From the cell containing the given text, extract its center point as (X, Y) coordinate. 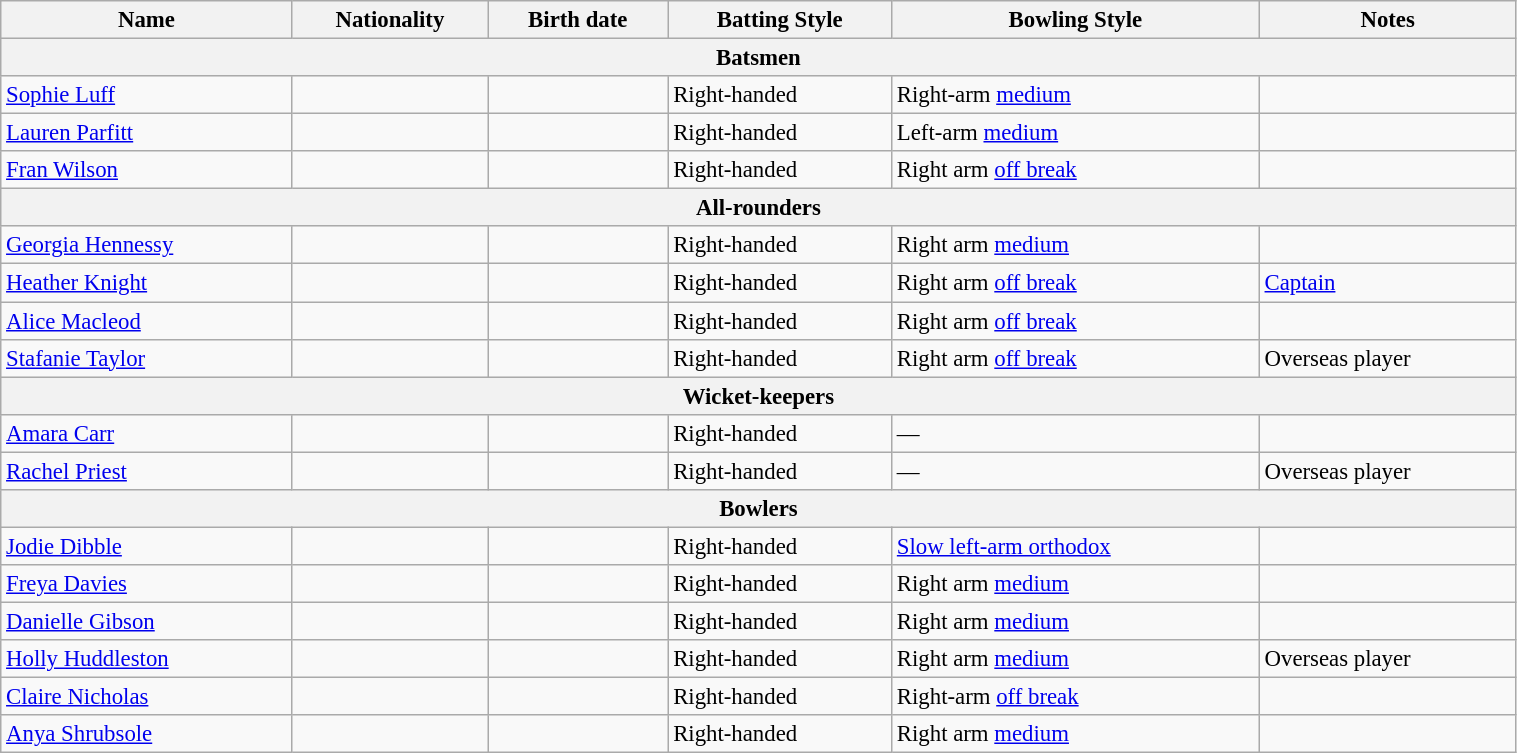
Danielle Gibson (146, 621)
Nationality (390, 20)
Bowlers (758, 509)
Lauren Parfitt (146, 133)
Amara Carr (146, 433)
Anya Shrubsole (146, 734)
Stafanie Taylor (146, 358)
Bowling Style (1076, 20)
Slow left-arm orthodox (1076, 546)
Left-arm medium (1076, 133)
Georgia Hennessy (146, 245)
Right-arm off break (1076, 697)
Batsmen (758, 58)
Right-arm medium (1076, 95)
Alice Macleod (146, 321)
Notes (1388, 20)
Jodie Dibble (146, 546)
Wicket-keepers (758, 396)
Sophie Luff (146, 95)
Fran Wilson (146, 170)
Heather Knight (146, 283)
Captain (1388, 283)
All-rounders (758, 208)
Birth date (578, 20)
Freya Davies (146, 584)
Batting Style (780, 20)
Name (146, 20)
Claire Nicholas (146, 697)
Rachel Priest (146, 471)
Holly Huddleston (146, 659)
